Provide the (x, y) coordinate of the cell's center where the given text is located.  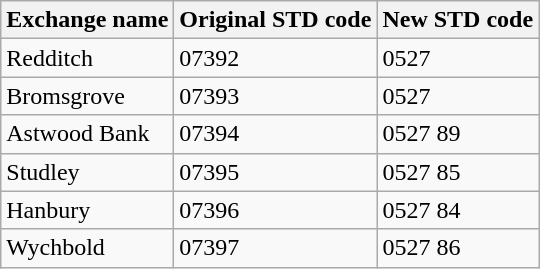
07393 (276, 96)
Bromsgrove (88, 96)
Original STD code (276, 20)
07395 (276, 172)
07396 (276, 210)
New STD code (458, 20)
Exchange name (88, 20)
Redditch (88, 58)
07397 (276, 248)
Hanbury (88, 210)
0527 84 (458, 210)
Astwood Bank (88, 134)
0527 89 (458, 134)
07394 (276, 134)
Wychbold (88, 248)
07392 (276, 58)
0527 86 (458, 248)
Studley (88, 172)
0527 85 (458, 172)
